For the text-containing cell, return its midpoint in (x, y) coordinate format. 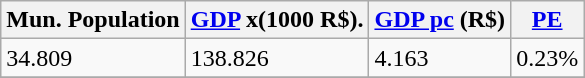
Mun. Population (93, 20)
4.163 (440, 58)
138.826 (277, 58)
GDP x(1000 R$). (277, 20)
GDP pc (R$) (440, 20)
PE (548, 20)
0.23% (548, 58)
34.809 (93, 58)
